Scan for the cell matching the given text and deliver its (X, Y) coordinate at center. 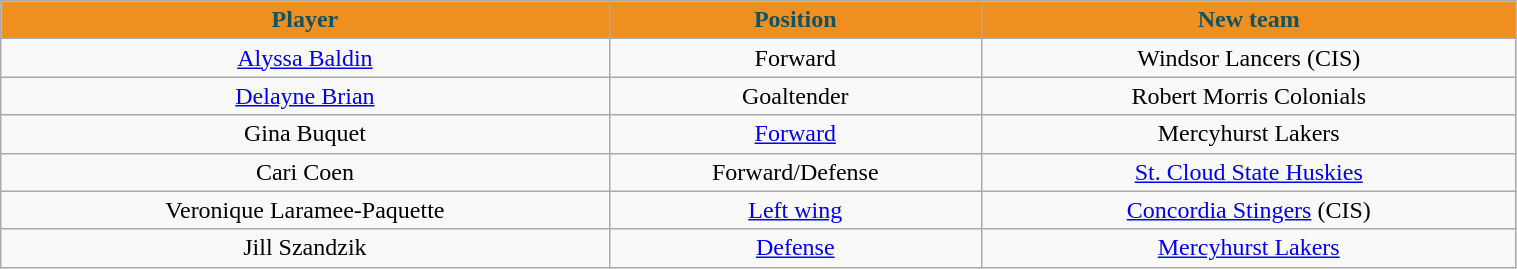
Cari Coen (305, 172)
Left wing (795, 210)
Gina Buquet (305, 134)
Alyssa Baldin (305, 58)
Forward/Defense (795, 172)
Robert Morris Colonials (1248, 96)
Goaltender (795, 96)
New team (1248, 20)
Concordia Stingers (CIS) (1248, 210)
Defense (795, 248)
Windsor Lancers (CIS) (1248, 58)
Player (305, 20)
Jill Szandzik (305, 248)
Position (795, 20)
Delayne Brian (305, 96)
St. Cloud State Huskies (1248, 172)
Veronique Laramee-Paquette (305, 210)
